For the text-containing cell, return its midpoint in (x, y) coordinate format. 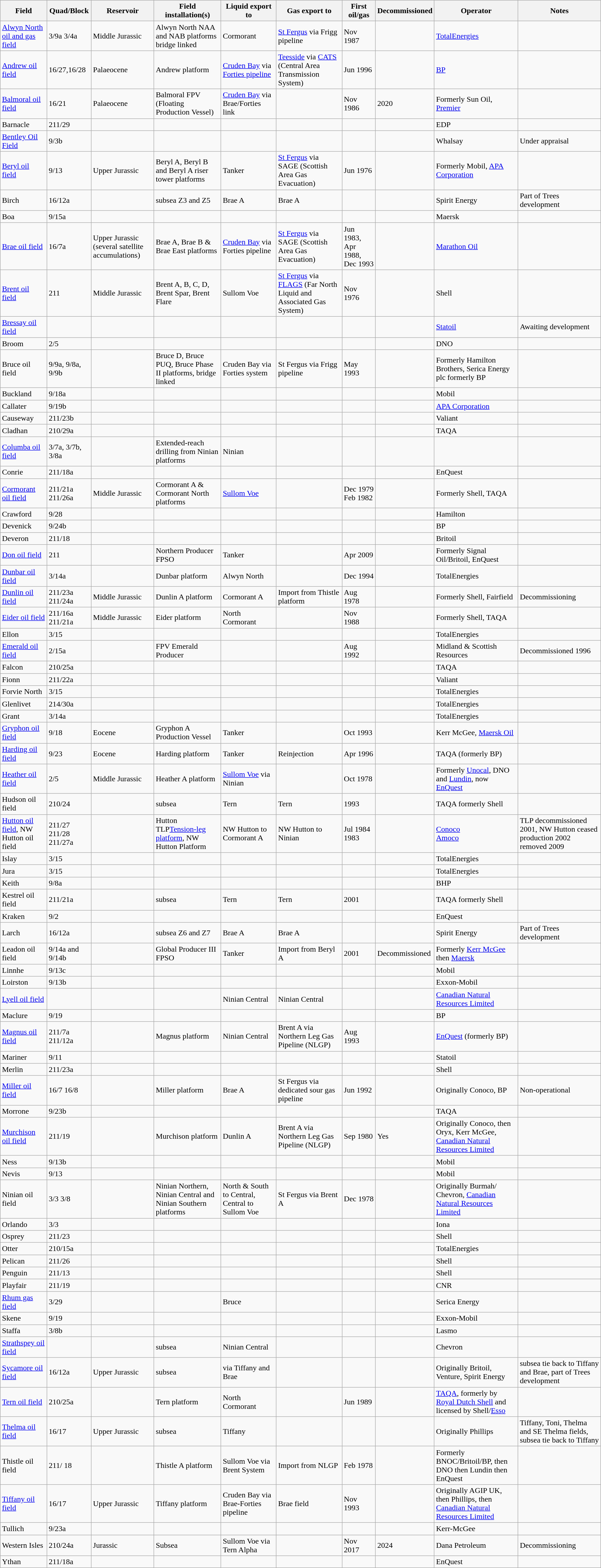
Lyell oil field (24, 999)
3/7a, 3/7b, 3/8a (69, 451)
Andrew oil field (24, 70)
APA Corporation (476, 406)
Merlin (24, 1069)
9/15a (69, 217)
Formerly Signal Oil/Britoil, EnQuest (476, 555)
Feb 1978 (359, 1465)
Formerly Shell, Fairfield (476, 597)
Sep 1980 (359, 1136)
Magnus platform (187, 1036)
Dana Petroleum (476, 1545)
Conrie (24, 472)
Reservoir (123, 11)
Ythan (24, 1562)
Originally AGIP UK, then Phillips, then Canadian Natural Resources Limited (476, 1504)
Subsea (187, 1545)
Leadon oil field (24, 954)
Hutton TLPTension-leg platform, NW Hutton Platform (187, 834)
Originally Conoco, then Oryx, Kerr McGee, Canadian Natural Resources Limited (476, 1136)
Murchison platform (187, 1136)
Oct 1978 (359, 779)
3/3 3/8 (69, 1199)
Brae field (309, 1504)
Osprey (24, 1237)
9/11 (69, 1057)
Western Isles (24, 1545)
Murchison oil field (24, 1136)
NW Hutton to Ninian (309, 834)
Magnus oil field (24, 1036)
Sullom Voe via Brent System (248, 1465)
Brent A, B, C, D, Brent Spar, Brent Flare (187, 293)
Hudson oil field (24, 804)
Cruden Bay via Brae/Forties link (248, 104)
St Fergus via FLAGS (Far North Liquid and Associated Gas System) (309, 293)
NW Hutton to Cormorant A (248, 834)
St Fergus via dedicated sour gas pipeline (309, 1090)
210/24 (69, 804)
Aug 1992 (359, 651)
16/27,16/28 (69, 70)
211/18 (69, 538)
Dunlin oil field (24, 597)
North & South to Central, Central to Sullom Voe (248, 1199)
9/3b (69, 141)
9/24b (69, 526)
Eider platform (187, 617)
210/15a (69, 1249)
Pelican (24, 1261)
9/18a (69, 394)
Balmoral FPV (Floating Production Vessel) (187, 104)
210/29a (69, 431)
Teesside via CATS (Central Area Transmission System) (309, 70)
Formerly Mobil, APA Corporation (476, 171)
Miller oil field (24, 1090)
1993 (359, 804)
3/29 (69, 1302)
Iona (476, 1224)
9/14a and 9/14b (69, 954)
Fionn (24, 680)
Penguin (24, 1273)
Sullom Voe via Ninian (248, 779)
St Fergus via Brent A (309, 1199)
Kestrel oil field (24, 900)
Harding oil field (24, 753)
Tiffany, Toni, Thelma and SE Thelma fields, subsea tie back to Tiffany (560, 1431)
Formerly Sun Oil, Premier (476, 104)
Jun 1976 (359, 171)
Marathon Oil (476, 246)
Notes (560, 11)
Jun 1989 (359, 1402)
Bentley Oil Field (24, 141)
Ninian Northern, Ninian Central and Ninian Southern platforms (187, 1199)
Ellon (24, 634)
Barnacle (24, 124)
TAQA, formerly by Royal Dutch Shell and licensed by Shell/Esso (476, 1402)
Whalsay (476, 141)
BHP (476, 883)
9/2 (69, 916)
Beryl A, Beryl B and Beryl A riser tower platforms (187, 171)
Jun 1992 (359, 1090)
16/7a (69, 246)
9/18 (69, 733)
Britoil (476, 538)
Thistle oil field (24, 1465)
Gryphon A Production Vessel (187, 733)
EDP (476, 124)
Originally Burmah/ Chevron, Canadian Natural Resources Limited (476, 1199)
Nov 1976 (359, 293)
FPV Emerald Producer (187, 651)
TLP decommissioned 2001, NW Hutton ceased production 2002 removed 2009 (560, 834)
Keith (24, 883)
Cruden Bay via Brae-Forties pipeline (248, 1504)
Jul 19841983 (359, 834)
211/16a 211/21a (69, 617)
Brae oil field (24, 246)
May 1993 (359, 369)
Grant (24, 716)
Deveron (24, 538)
Kraken (24, 916)
Larch (24, 933)
Non-operational (560, 1090)
Otter (24, 1249)
Mariner (24, 1057)
Crawford (24, 514)
ConocoAmoco (476, 834)
Nov 1987 (359, 36)
Columba oil field (24, 451)
Callater (24, 406)
Hutton oil field, NW Hutton oil field (24, 834)
via Tiffany and Brae (248, 1372)
211/13 (69, 1273)
Heather A platform (187, 779)
Thelma oil field (24, 1431)
Sycamore oil field (24, 1372)
TAQA (formerly BP) (476, 753)
Tiffany oil field (24, 1504)
Ninian oil field (24, 1199)
Extended-reach drilling from Ninian platforms (187, 451)
Serica Energy (476, 1302)
211/26 (69, 1261)
Alwyn North (248, 576)
Nevis (24, 1174)
9/13c (69, 970)
211/22a (69, 680)
Eider oil field (24, 617)
2024 (405, 1545)
Gas export to (309, 11)
Dec 1994 (359, 576)
Northern Producer FPSO (187, 555)
Beryl oil field (24, 171)
Thistle A platform (187, 1465)
Operator (476, 11)
Andrew platform (187, 70)
Kerr McGee, Maersk Oil (476, 733)
Dunbar oil field (24, 576)
Tullich (24, 1529)
Jurassic (123, 1545)
Ninian (248, 451)
Bruce D, Bruce PUQ, Bruce Phase II platforms, bridge linked (187, 369)
Balmoral oil field (24, 104)
Heather oil field (24, 779)
Cormorant oil field (24, 493)
Loirston (24, 982)
Gryphon oil field (24, 733)
Originally Britoil, Venture, Spirit Energy (476, 1372)
Formerly Hamilton Brothers, Serica Energy plc formerly BP (476, 369)
Reinjection (309, 753)
211/23a (69, 1069)
Rhum gas field (24, 1302)
211/23a 211/24a (69, 597)
First oil/gas (359, 11)
Yes (405, 1136)
Field installation(s) (187, 11)
Under appraisal (560, 141)
211/23b (69, 418)
Tern platform (187, 1402)
2020 (405, 104)
3/9a 3/4a (69, 36)
Maclure (24, 1015)
Import from Thistle platform (309, 597)
Bressay oil field (24, 327)
Dunbar platform (187, 576)
Islay (24, 859)
Midland & Scottish Resources (476, 651)
Forvie North (24, 692)
Cormorant A (248, 597)
9/23b (69, 1111)
Falcon (24, 667)
16/21 (69, 104)
211/29 (69, 124)
Broom (24, 344)
Canadian Natural Resources Limited (476, 999)
211/ 18 (69, 1465)
EnQuest (formerly BP) (476, 1036)
211/23 (69, 1237)
Cladhan (24, 431)
Oct 1993 (359, 733)
Import from NLGP (309, 1465)
Don oil field (24, 555)
211/21a 211/26a (69, 493)
Birch (24, 200)
DNO (476, 344)
Causeway (24, 418)
Apr 1996 (359, 753)
Upper Jurassic (several satellite accumulations) (123, 246)
Alwyn North NAA and NAB platforms bridge linked (187, 36)
Cruden Bay via Forties system (248, 369)
Linnhe (24, 970)
Cormorant (248, 36)
9/23a (69, 1529)
211/21a (69, 900)
Kerr-McGee (476, 1529)
9/28 (69, 514)
Hamilton (476, 514)
Originally Phillips (476, 1431)
subsea Z6 and Z7 (187, 933)
2/15a (69, 651)
Nov 2017 (359, 1545)
Formerly BNOC/Britoil/BP, then DNO then Lundin then EnQuest (476, 1465)
Orlando (24, 1224)
Tern oil field (24, 1402)
Ness (24, 1161)
210/24a (69, 1545)
Boa (24, 217)
9/8a (69, 883)
Liquid export to (248, 11)
Sullom Voe via Tern Alpha (248, 1545)
Strathspey oil field (24, 1347)
Emerald oil field (24, 651)
Maersk (476, 217)
Jun 1996 (359, 70)
Jura (24, 871)
Buckland (24, 394)
Morrone (24, 1111)
Cormorant A & Cormorant North platforms (187, 493)
Harding platform (187, 753)
16/7 16/8 (69, 1090)
Bruce oil field (24, 369)
Dunlin A platform (187, 597)
Decommissioned 1996 (560, 651)
Devenick (24, 526)
Aug 1978 (359, 597)
9/23 (69, 753)
Quad/Block (69, 11)
9/9a, 9/8a, 9/9b (69, 369)
Brae A, Brae B & Brae East platforms (187, 246)
Import from Beryl A (309, 954)
subsea tie back to Tiffany and Brae, part of Trees development (560, 1372)
Awaiting development (560, 327)
Miller platform (187, 1090)
Field (24, 11)
Alwyn North oil and gas field (24, 36)
Formerly Kerr McGee then Maersk (476, 954)
Glenlivet (24, 704)
3/8b (69, 1331)
Dec 1979Feb 1982 (359, 493)
211/7a 211/12a (69, 1036)
Nov 1993 (359, 1504)
Nov 1988 (359, 617)
Formerly Unocal, DNO and Lundin, now EnQuest (476, 779)
Skene (24, 1318)
Dec 1978 (359, 1199)
Global Producer III FPSO (187, 954)
subsea Z3 and Z5 (187, 200)
Chevron (476, 1347)
211/27 211/28211/27a (69, 834)
Jun 1983, Apr 1988, Dec 1993 (359, 246)
Originally Conoco, BP (476, 1090)
Dunlin A (248, 1136)
Lasmo (476, 1331)
Bruce (248, 1302)
Aug 1993 (359, 1036)
Apr 2009 (359, 555)
Tiffany platform (187, 1504)
3/3 (69, 1224)
Staffa (24, 1331)
Brent oil field (24, 293)
Tiffany (248, 1431)
Nov 1986 (359, 104)
Playfair (24, 1285)
214/30a (69, 704)
CNR (476, 1285)
9/19b (69, 406)
